Find where the given text appears and provide that cell's center as (X, Y) coordinate. 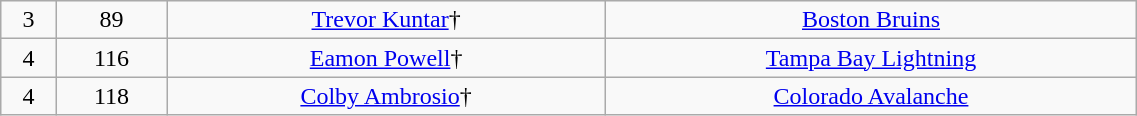
Boston Bruins (871, 20)
116 (112, 58)
Tampa Bay Lightning (871, 58)
Eamon Powell† (386, 58)
Trevor Kuntar† (386, 20)
118 (112, 96)
Colorado Avalanche (871, 96)
3 (28, 20)
89 (112, 20)
Colby Ambrosio† (386, 96)
